Determine the (X, Y) coordinate at the center of the cell enclosing the given text.  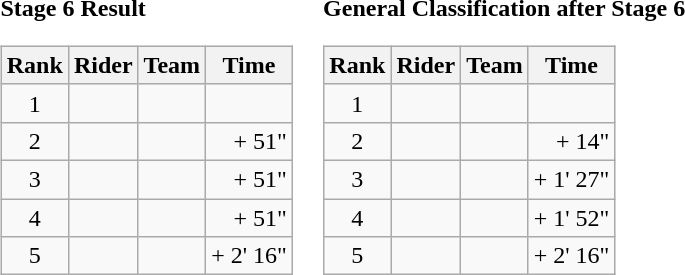
+ 1' 52" (572, 217)
+ 14" (572, 141)
+ 1' 27" (572, 179)
